Scan for the cell matching the given text and deliver its [x, y] coordinate at center. 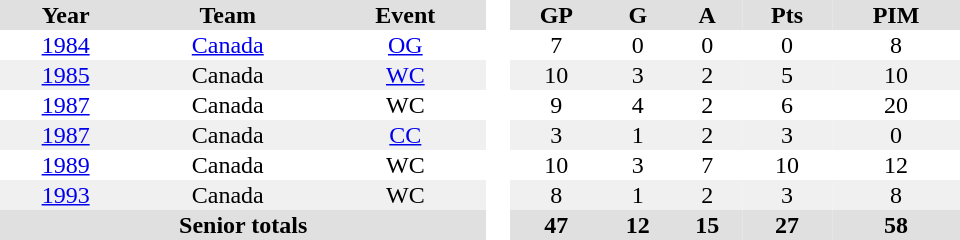
OG [405, 45]
9 [556, 105]
4 [638, 105]
1985 [66, 75]
15 [708, 225]
1993 [66, 195]
1984 [66, 45]
PIM [896, 15]
Year [66, 15]
Event [405, 15]
Team [228, 15]
47 [556, 225]
A [708, 15]
20 [896, 105]
GP [556, 15]
6 [787, 105]
27 [787, 225]
5 [787, 75]
1989 [66, 165]
Pts [787, 15]
G [638, 15]
CC [405, 135]
Senior totals [243, 225]
58 [896, 225]
